From the cell containing the given text, extract its center point as (x, y) coordinate. 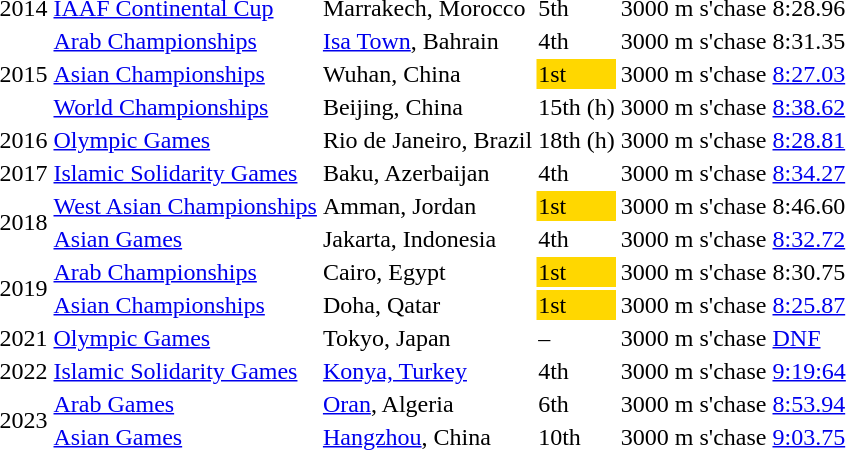
Cairo, Egypt (427, 272)
Asian Games (185, 239)
Amman, Jordan (427, 206)
West Asian Championships (185, 206)
Rio de Janeiro, Brazil (427, 140)
Jakarta, Indonesia (427, 239)
15th (h) (577, 107)
Oran, Algeria (427, 404)
Doha, Qatar (427, 305)
Beijing, China (427, 107)
Wuhan, China (427, 74)
Tokyo, Japan (427, 338)
Baku, Azerbaijan (427, 173)
Isa Town, Bahrain (427, 41)
– (577, 338)
Konya, Turkey (427, 371)
Arab Games (185, 404)
6th (577, 404)
18th (h) (577, 140)
World Championships (185, 107)
